Return [x, y] of the center of cell containing provided text 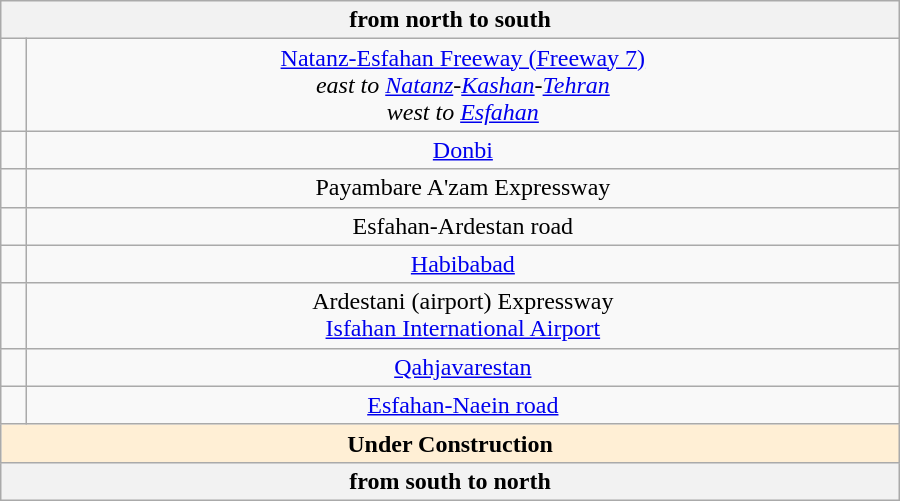
Natanz-Esfahan Freeway (Freeway 7)east to Natanz-Kashan-Tehranwest to Esfahan [462, 85]
Esfahan-Naein road [462, 405]
Donbi [462, 150]
Qahjavarestan [462, 367]
Payambare A'zam Expressway [462, 188]
Ardestani (airport) Expressway Isfahan International Airport [462, 316]
from north to south [450, 20]
Habibabad [462, 264]
Under Construction [450, 443]
from south to north [450, 481]
Esfahan-Ardestan road [462, 226]
